Return the (X, Y) coordinate for the center point of the cell that contains the specified text.  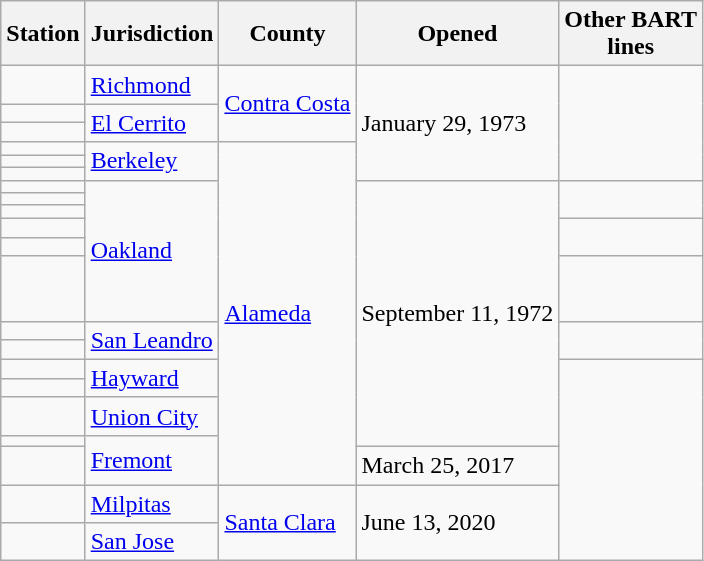
Union City (152, 416)
January 29, 1973 (458, 123)
Alameda (288, 314)
County (288, 34)
March 25, 2017 (458, 465)
September 11, 1972 (458, 313)
El Cerrito (152, 123)
Contra Costa (288, 104)
San Jose (152, 542)
Berkeley (152, 161)
Fremont (152, 460)
Milpitas (152, 503)
June 13, 2020 (458, 522)
San Leandro (152, 340)
Other BARTlines (631, 34)
Jurisdiction (152, 34)
Santa Clara (288, 522)
Station (43, 34)
Opened (458, 34)
Oakland (152, 250)
Richmond (152, 85)
Hayward (152, 378)
